Output the [x, y] coordinate of the center of the cell containing the given text.  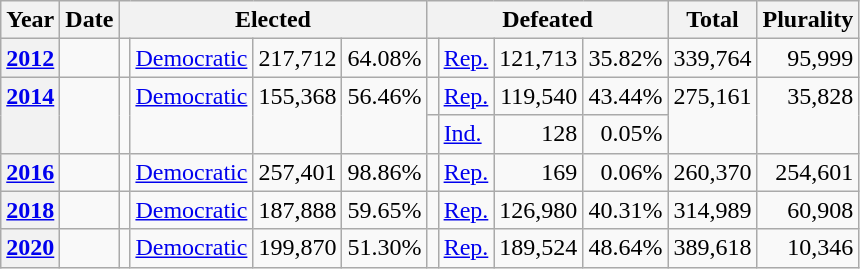
40.31% [626, 210]
126,980 [538, 210]
60,908 [808, 210]
119,540 [538, 96]
389,618 [712, 248]
Year [30, 20]
51.30% [384, 248]
0.05% [626, 134]
257,401 [298, 172]
48.64% [626, 248]
10,346 [808, 248]
0.06% [626, 172]
64.08% [384, 58]
Total [712, 20]
217,712 [298, 58]
2014 [30, 115]
Plurality [808, 20]
35,828 [808, 115]
2018 [30, 210]
199,870 [298, 248]
Elected [273, 20]
128 [538, 134]
95,999 [808, 58]
2020 [30, 248]
155,368 [298, 115]
Ind. [466, 134]
98.86% [384, 172]
169 [538, 172]
275,161 [712, 115]
314,989 [712, 210]
254,601 [808, 172]
43.44% [626, 96]
59.65% [384, 210]
Date [90, 20]
2012 [30, 58]
339,764 [712, 58]
189,524 [538, 248]
2016 [30, 172]
187,888 [298, 210]
35.82% [626, 58]
121,713 [538, 58]
260,370 [712, 172]
56.46% [384, 115]
Defeated [548, 20]
